For the text-containing cell, return its midpoint in [x, y] coordinate format. 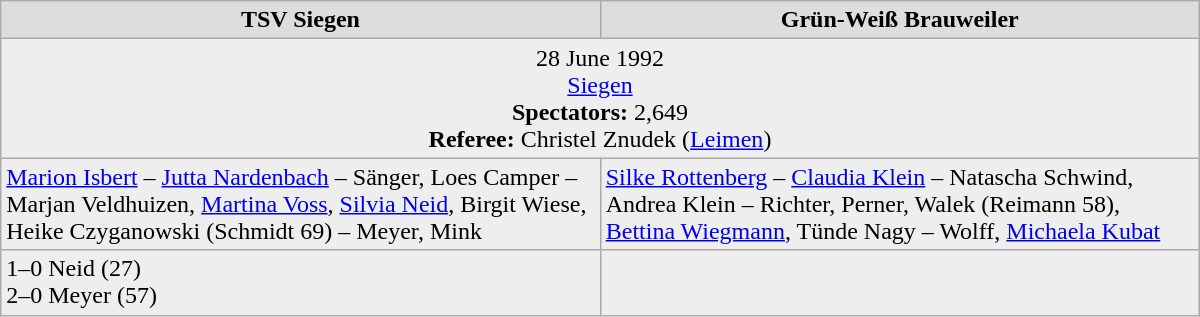
1–0 Neid (27) 2–0 Meyer (57) [300, 282]
28 June 1992 Siegen Spectators: 2,649 Referee: Christel Znudek (Leimen) [600, 98]
Grün-Weiß Brauweiler [900, 20]
TSV Siegen [300, 20]
